Return the (X, Y) coordinate for the center point of the cell that contains the specified text.  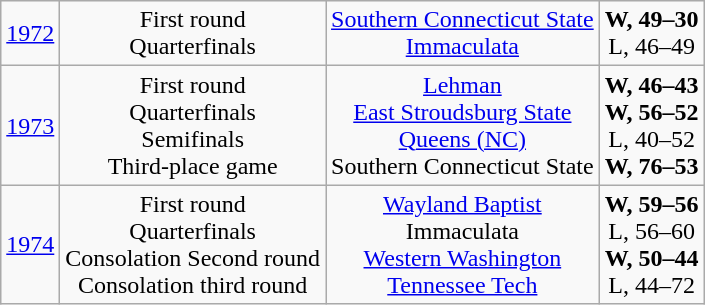
First roundQuarterfinalsSemifinalsThird-place game (193, 126)
1973 (30, 126)
W, 59–56L, 56–60W, 50–44L, 44–72 (652, 244)
1972 (30, 34)
W, 46–43W, 56–52L, 40–52W, 76–53 (652, 126)
First roundQuarterfinalsConsolation Second roundConsolation third round (193, 244)
1974 (30, 244)
First roundQuarterfinals (193, 34)
W, 49–30L, 46–49 (652, 34)
Wayland BaptistImmaculataWestern WashingtonTennessee Tech (463, 244)
Southern Connecticut StateImmaculata (463, 34)
LehmanEast Stroudsburg StateQueens (NC)Southern Connecticut State (463, 126)
